Identify which cell holds the provided text, then report its (x, y) central coordinate. 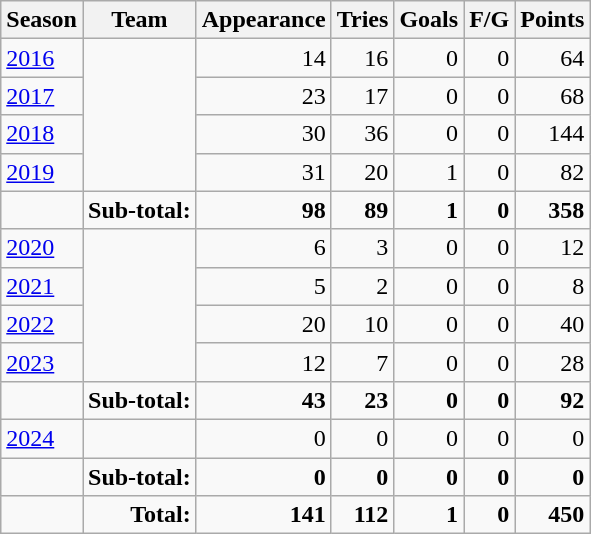
144 (552, 134)
43 (264, 400)
10 (362, 324)
2 (362, 286)
36 (362, 134)
141 (264, 515)
Appearance (264, 20)
450 (552, 515)
30 (264, 134)
82 (552, 172)
3 (362, 248)
28 (552, 362)
Goals (429, 20)
358 (552, 210)
Total: (139, 515)
2020 (42, 248)
6 (264, 248)
112 (362, 515)
89 (362, 210)
Points (552, 20)
Season (42, 20)
2024 (42, 438)
Tries (362, 20)
2023 (42, 362)
92 (552, 400)
5 (264, 286)
98 (264, 210)
64 (552, 58)
31 (264, 172)
7 (362, 362)
14 (264, 58)
Team (139, 20)
17 (362, 96)
2017 (42, 96)
2022 (42, 324)
2021 (42, 286)
68 (552, 96)
F/G (490, 20)
2018 (42, 134)
2019 (42, 172)
2016 (42, 58)
16 (362, 58)
8 (552, 286)
40 (552, 324)
